Search for the cell housing the specified text and yield its [x, y] center coordinate. 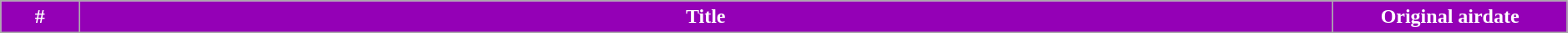
Original airdate [1450, 17]
# [40, 17]
Title [706, 17]
